Extract the [X, Y] coordinate from the center of the cell holding the provided text.  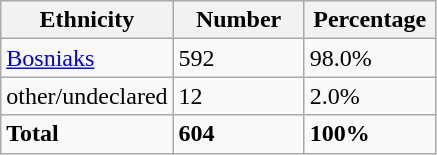
Total [87, 134]
604 [238, 134]
Bosniaks [87, 58]
other/undeclared [87, 96]
100% [370, 134]
12 [238, 96]
98.0% [370, 58]
592 [238, 58]
Number [238, 20]
2.0% [370, 96]
Ethnicity [87, 20]
Percentage [370, 20]
